Output the (X, Y) coordinate of the center of the cell containing the given text.  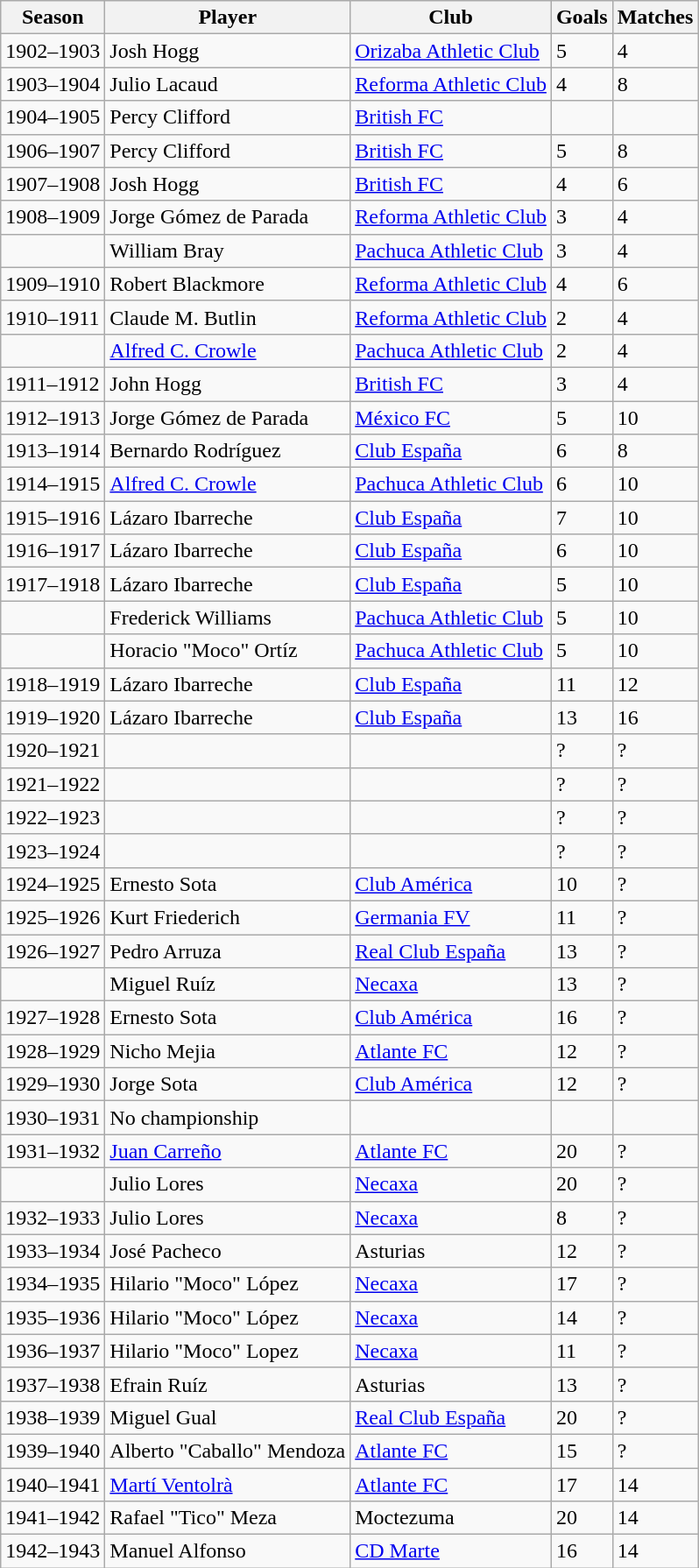
1918–1919 (53, 684)
1915–1916 (53, 518)
1917–1918 (53, 584)
1919–1920 (53, 717)
1904–1905 (53, 117)
1942–1943 (53, 1551)
1922–1923 (53, 817)
Manuel Alfonso (228, 1551)
1935–1936 (53, 1317)
Orizaba Athletic Club (451, 51)
7 (582, 518)
1927–1928 (53, 1018)
Rafael "Tico" Meza (228, 1518)
Bernardo Rodríguez (228, 451)
1903–1904 (53, 84)
1914–1915 (53, 484)
Season (53, 18)
José Pacheco (228, 1251)
1907–1908 (53, 184)
1920–1921 (53, 751)
Kurt Friederich (228, 917)
Martí Ventolrà (228, 1485)
1921–1922 (53, 784)
1910–1911 (53, 317)
Julio Lacaud (228, 84)
1912–1913 (53, 418)
Horacio "Moco" Ortíz (228, 651)
1939–1940 (53, 1451)
1911–1912 (53, 384)
1929–1930 (53, 1084)
Hilario "Moco" Lopez (228, 1351)
1937–1938 (53, 1384)
1926–1927 (53, 950)
Nicho Mejia (228, 1051)
1936–1937 (53, 1351)
Juan Carreño (228, 1151)
Moctezuma (451, 1518)
1941–1942 (53, 1518)
1902–1903 (53, 51)
1923–1924 (53, 851)
Frederick Williams (228, 618)
1930–1931 (53, 1118)
William Bray (228, 251)
1928–1929 (53, 1051)
CD Marte (451, 1551)
Claude M. Butlin (228, 317)
1909–1910 (53, 284)
Miguel Gual (228, 1417)
Club (451, 18)
Pedro Arruza (228, 950)
Alberto "Caballo" Mendoza (228, 1451)
Goals (582, 18)
John Hogg (228, 384)
Robert Blackmore (228, 284)
1924–1925 (53, 884)
México FC (451, 418)
Player (228, 18)
1931–1932 (53, 1151)
1906–1907 (53, 151)
1932–1933 (53, 1218)
15 (582, 1451)
Germania FV (451, 917)
1913–1914 (53, 451)
1925–1926 (53, 917)
Miguel Ruíz (228, 985)
1934–1935 (53, 1284)
Matches (655, 18)
1938–1939 (53, 1417)
1916–1917 (53, 551)
Efrain Ruíz (228, 1384)
Jorge Sota (228, 1084)
No championship (228, 1118)
1940–1941 (53, 1485)
1933–1934 (53, 1251)
1908–1909 (53, 217)
